Search for the cell housing the specified text and yield its [x, y] center coordinate. 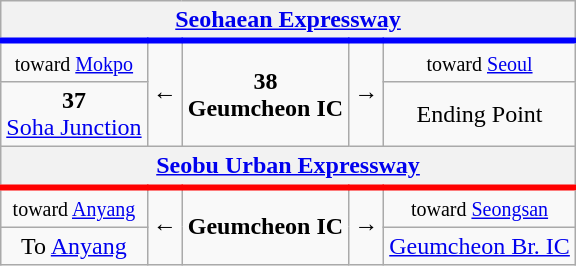
To Anyang [74, 246]
toward Seoul [480, 61]
37Soha Junction [74, 114]
Geumcheon Br. IC [480, 246]
Geumcheon IC [265, 226]
toward Seongsan [480, 207]
Seobu Urban Expressway [288, 166]
toward Mokpo [74, 61]
Ending Point [480, 114]
toward Anyang [74, 207]
Seohaean Expressway [288, 21]
38Geumcheon IC [265, 94]
